Scan for the cell matching the given text and deliver its (X, Y) coordinate at center. 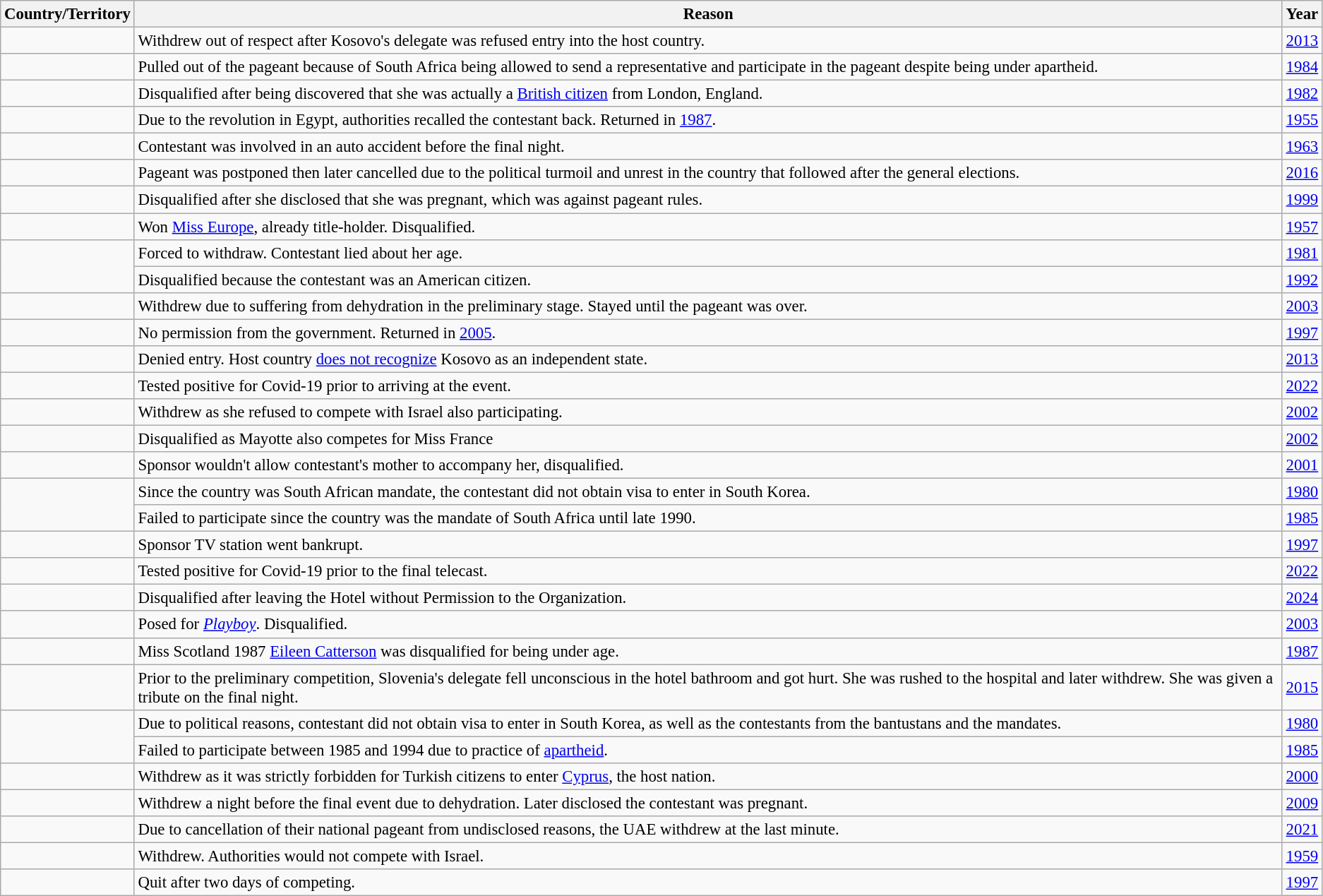
2021 (1302, 830)
Pageant was postponed then later cancelled due to the political turmoil and unrest in the country that followed after the general elections. (708, 173)
2015 (1302, 688)
1963 (1302, 147)
Tested positive for Covid-19 prior to arriving at the event. (708, 386)
1999 (1302, 200)
Due to the revolution in Egypt, authorities recalled the contestant back. Returned in 1987. (708, 120)
Disqualified after she disclosed that she was pregnant, which was against pageant rules. (708, 200)
1982 (1302, 94)
Sponsor TV station went bankrupt. (708, 545)
Posed for Playboy. Disqualified. (708, 625)
1959 (1302, 856)
1957 (1302, 227)
Quit after two days of competing. (708, 883)
Reason (708, 14)
2001 (1302, 465)
1984 (1302, 67)
Contestant was involved in an auto accident before the final night. (708, 147)
Since the country was South African mandate, the contestant did not obtain visa to enter in South Korea. (708, 492)
Disqualified after being discovered that she was actually a British citizen from London, England. (708, 94)
2016 (1302, 173)
Year (1302, 14)
Disqualified because the contestant was an American citizen. (708, 280)
Withdrew. Authorities would not compete with Israel. (708, 856)
Won Miss Europe, already title-holder. Disqualified. (708, 227)
Withdrew a night before the final event due to dehydration. Later disclosed the contestant was pregnant. (708, 803)
Failed to participate between 1985 and 1994 due to practice of apartheid. (708, 750)
2024 (1302, 598)
2009 (1302, 803)
Forced to withdraw. Contestant lied about her age. (708, 253)
1992 (1302, 280)
Failed to participate since the country was the mandate of South Africa until late 1990. (708, 518)
1987 (1302, 651)
Sponsor wouldn't allow contestant's mother to accompany her, disqualified. (708, 465)
Disqualified as Mayotte also competes for Miss France (708, 438)
1981 (1302, 253)
Withdrew as it was strictly forbidden for Turkish citizens to enter Cyprus, the host nation. (708, 777)
Tested positive for Covid-19 prior to the final telecast. (708, 571)
Disqualified after leaving the Hotel without Permission to the Organization. (708, 598)
2000 (1302, 777)
1955 (1302, 120)
Denied entry. Host country does not recognize Kosovo as an independent state. (708, 359)
Withdrew out of respect after Kosovo's delegate was refused entry into the host country. (708, 41)
Due to political reasons, contestant did not obtain visa to enter in South Korea, as well as the contestants from the bantustans and the mandates. (708, 723)
Country/Territory (68, 14)
No permission from the government. Returned in 2005. (708, 333)
Withdrew as she refused to compete with Israel also participating. (708, 412)
Due to cancellation of their national pageant from undisclosed reasons, the UAE withdrew at the last minute. (708, 830)
Miss Scotland 1987 Eileen Catterson was disqualified for being under age. (708, 651)
Withdrew due to suffering from dehydration in the preliminary stage. Stayed until the pageant was over. (708, 306)
